Provide the [x, y] coordinate of the cell's center where the given text is located.  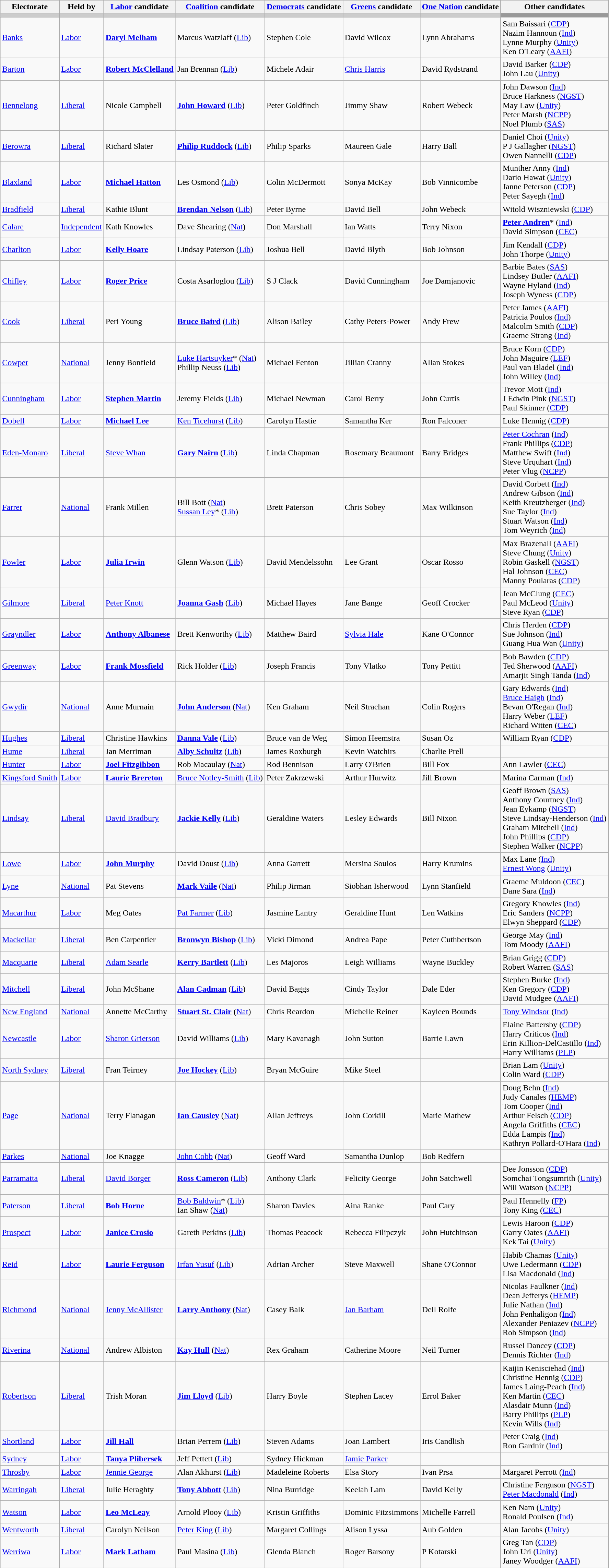
Chifley [30, 280]
Marina Carman (Ind) [554, 777]
John Cobb (Nat) [220, 1156]
Paul Hennelly (FP)Tony King (CEC) [554, 1206]
Held by [81, 7]
Farrer [30, 507]
Luke Hartsuyker* (Nat)Phillip Neuss (Lib) [220, 363]
Trish Moran [139, 1396]
Bill Fox [460, 764]
Sonya McKay [382, 182]
Rosemary Beaumont [382, 453]
Ron Falconer [460, 421]
Larry O'Brien [382, 764]
David Blyth [382, 249]
Harry Ball [460, 146]
Jill Hall [139, 1441]
Christine Hawkins [139, 738]
Warringah [30, 1489]
John Satchwell [460, 1178]
Jimmy Shaw [382, 105]
Leigh Williams [382, 962]
Peter Andren* (Ind)David Simpson (CEC) [554, 227]
Les Majoros [304, 962]
Tony Pettitt [460, 666]
Michael Fenton [304, 363]
Joshua Bell [304, 249]
Charlton [30, 249]
Peter Craig (Ind)Ron Gardnir (Ind) [554, 1441]
Brendan Nelson (Lib) [220, 209]
Alison Bailey [304, 322]
Meg Oates [139, 913]
Berowra [30, 146]
Jamie Parker [382, 1459]
Jeremy Fields (Lib) [220, 399]
John Dawson (Ind)Bruce Harkness (NGST)May Law (Unity)Peter Marsh (NCPP)Noel Plumb (SAS) [554, 105]
Chris Harris [382, 69]
John Anderson (Nat) [220, 707]
Joe Knagge [139, 1156]
Kath Knowles [139, 227]
Cindy Taylor [382, 989]
Matthew Baird [304, 634]
Marie Mathew [460, 1115]
Glenn Watson (Lib) [220, 562]
Max Lane (Ind)Ernest Wong (Unity) [554, 863]
Elsa Story [382, 1472]
Geoff Ward [304, 1156]
Margaret Perrott (Ind) [554, 1472]
Chris Reardon [304, 1012]
Michael Hayes [304, 603]
Bryan McGuire [304, 1070]
Sydney [30, 1459]
Ken Ticehurst (Lib) [220, 421]
Joe Hockey (Lib) [220, 1070]
David Wilcox [382, 38]
Kay Hull (Nat) [220, 1350]
Nicole Campbell [139, 105]
John Howard (Lib) [220, 105]
Brett Paterson [304, 507]
Mersina Soulos [382, 863]
David Rydstrand [460, 69]
Lewis Haroon (CDP)Garry Oates (AAFI)Kek Tai (Unity) [554, 1232]
Bob Vinnicombe [460, 182]
Lynn Abrahams [460, 38]
Luke Hennig (CDP) [554, 421]
Kerry Bartlett (Lib) [220, 962]
Cathy Peters-Power [382, 322]
Pat Farmer (Lib) [220, 913]
Bob Johnson [460, 249]
Andy Frew [460, 322]
Dave Shearing (Nat) [220, 227]
Carol Berry [382, 399]
Brian Perrem (Lib) [220, 1441]
Joanna Gash (Lib) [220, 603]
Kelly Hoare [139, 249]
Jennie George [139, 1472]
Mark Vaile (Nat) [220, 886]
Habib Chamas (Unity)Uwe Ledermann (CDP)Lisa Macdonald (Ind) [554, 1264]
Andrew Albiston [139, 1350]
Peter Cochran (Ind)Frank Phillips (CDP)Matthew Swift (Ind)Steve Urquhart (Ind)Peter Vlug (NCPP) [554, 453]
Les Osmond (Lib) [220, 182]
Mark Latham [139, 1552]
Hunter [30, 764]
Anthony Albanese [139, 634]
Ian Causley (Nat) [220, 1115]
Electorate [30, 7]
Barbie Bates (SAS)Lindsey Butler (AAFI)Wayne Hyland (Ind)Joseph Wyness (CDP) [554, 280]
Greenway [30, 666]
Coalition candidate [220, 7]
Joe Damjanovic [460, 280]
Rick Holder (Lib) [220, 666]
Tony Abbott (Lib) [220, 1489]
Mary Kavanagh [304, 1038]
Sharon Davies [304, 1206]
Steve Whan [139, 453]
Anne Murnain [139, 707]
Susan Oz [460, 738]
Margaret Collings [304, 1530]
Bruce van de Weg [304, 738]
Iris Candlish [460, 1441]
Peter Cuthbertson [460, 940]
Kayleen Bounds [460, 1012]
Michael Newman [304, 399]
Daryl Melham [139, 38]
Neil Turner [460, 1350]
Cook [30, 322]
Colin McDermott [304, 182]
Gareth Perkins (Lib) [220, 1232]
Arnold Plooy (Lib) [220, 1512]
Keelah Lam [382, 1489]
Ian Watts [382, 227]
James Roxburgh [304, 751]
Shortland [30, 1441]
Philip Sparks [304, 146]
Aub Golden [460, 1530]
Stephen Lacey [382, 1396]
Dobell [30, 421]
Paul Cary [460, 1206]
Greg Tan (CDP)John Uri (Unity)Janey Woodger (AAFI) [554, 1552]
David Bradbury [139, 818]
Geoff Brown (SAS)Anthony Courtney (Ind)Jean Eykamp (NGST)Steve Lindsay-Henderson (Ind)Graham Mitchell (Ind)John Phillips (CDP)Stephen Walker (NCPP) [554, 818]
Ross Cameron (Lib) [220, 1178]
Lowe [30, 863]
Neil Strachan [382, 707]
Anna Garrett [304, 863]
Lyne [30, 886]
John Corkill [382, 1115]
Bill Bott (Nat)Sussan Ley* (Lib) [220, 507]
Rob Macaulay (Nat) [220, 764]
Jan Brennan (Lib) [220, 69]
Mackellar [30, 940]
David Cunningham [382, 280]
Jan Barham [382, 1309]
Catherine Moore [382, 1350]
Kane O'Connor [460, 634]
Errol Baker [460, 1396]
Bruce Baird (Lib) [220, 322]
Cowper [30, 363]
Watson [30, 1512]
Siobhan Isherwood [382, 886]
George May (Ind)Tom Moody (AAFI) [554, 940]
Lindsay [30, 818]
Stephen Cole [304, 38]
Frank Millen [139, 507]
Max Wilkinson [460, 507]
Andrea Pape [382, 940]
Dee Jonsson (CDP)Somchai Tongsumrith (Unity)Will Watson (NCPP) [554, 1178]
Sydney Hickman [304, 1459]
Wayne Buckley [460, 962]
Anthony Clark [304, 1178]
Sharon Grierson [139, 1038]
Allan Jeffreys [304, 1115]
Chris Herden (CDP)Sue Johnson (Ind)Guang Hua Wan (Unity) [554, 634]
Barry Bridges [460, 453]
Hume [30, 751]
Newcastle [30, 1038]
Ben Carpentier [139, 940]
Calare [30, 227]
Peter Byrne [304, 209]
Maureen Gale [382, 146]
P Kotarski [460, 1552]
Dell Rolfe [460, 1309]
Alison Lyssa [382, 1530]
Jane Bange [382, 603]
Alan Akhurst (Lib) [220, 1472]
One Nation candidate [460, 7]
Bob Redfern [460, 1156]
Rebecca Filipczyk [382, 1232]
Jenny McAllister [139, 1309]
Madeleine Roberts [304, 1472]
Max Brazenall (AAFI)Steve Chung (Unity)Robin Gaskell (NGST)Hal Johnson (CEC)Manny Poularas (CDP) [554, 562]
Robertson [30, 1396]
Jim Lloyd (Lib) [220, 1396]
Jill Brown [460, 777]
William Ryan (CDP) [554, 738]
David Doust (Lib) [220, 863]
David Borger [139, 1178]
Graeme Muldoon (CEC)Dane Sara (Ind) [554, 886]
Steve Maxwell [382, 1264]
Samantha Dunlop [382, 1156]
Harry Boyle [304, 1396]
Kathie Blunt [139, 209]
Peter James (AAFI)Patricia Poulos (Ind)Malcolm Smith (CDP)Graeme Strang (Ind) [554, 322]
Lee Grant [382, 562]
Page [30, 1115]
Riverina [30, 1350]
Tanya Plibersek [139, 1459]
Kevin Watchirs [382, 751]
Laurie Brereton [139, 777]
Vicki Dimond [304, 940]
Sylvia Hale [382, 634]
John Murphy [139, 863]
Blaxland [30, 182]
Gary Edwards (Ind)Bruce Haigh (Ind)Bevan O'Regan (Ind)Harry Weber (LEF)Richard Witten (CEC) [554, 707]
Michelle Reiner [382, 1012]
Geraldine Hunt [382, 913]
Shane O'Connor [460, 1264]
Joseph Francis [304, 666]
Harry Krumins [460, 863]
David Bell [382, 209]
Gwydir [30, 707]
Lindsay Paterson (Lib) [220, 249]
Robert McClelland [139, 69]
Prospect [30, 1232]
Philip Ruddock (Lib) [220, 146]
Tony Vlatko [382, 666]
Terry Nixon [460, 227]
Jeff Pettett (Lib) [220, 1459]
Wentworth [30, 1530]
Carolyn Neilson [139, 1530]
Peri Young [139, 322]
Bruce Korn (CDP)John Maguire (LEF)Paul van Bladel (Ind)John Willey (Ind) [554, 363]
Peter Goldfinch [304, 105]
Stephen Burke (Ind)Ken Gregory (CDP)David Mudgee (AAFI) [554, 989]
Jasmine Lantry [304, 913]
Richmond [30, 1309]
Tony Windsor (Ind) [554, 1012]
Irfan Yusuf (Lib) [220, 1264]
Paterson [30, 1206]
Terry Flanagan [139, 1115]
Parramatta [30, 1178]
Democrats candidate [304, 7]
Jillian Cranny [382, 363]
Pat Stevens [139, 886]
Eden-Monaro [30, 453]
Jackie Kelly (Lib) [220, 818]
Philip Jirman [304, 886]
Michael Hatton [139, 182]
Michael Lee [139, 421]
Brett Kenworthy (Lib) [220, 634]
Adam Searle [139, 962]
Russel Dancey (CDP)Dennis Richter (Ind) [554, 1350]
Colin Rogers [460, 707]
Janice Crosio [139, 1232]
Fran Teirney [139, 1070]
Geoff Crocker [460, 603]
Don Marshall [304, 227]
Aina Ranke [382, 1206]
Alby Schultz (Lib) [220, 751]
Peter King (Lib) [220, 1530]
Brian Lam (Unity)Colin Ward (CDP) [554, 1070]
Bennelong [30, 105]
Marcus Watzlaff (Lib) [220, 38]
Annette McCarthy [139, 1012]
Allan Stokes [460, 363]
S J Clack [304, 280]
John Curtis [460, 399]
Rex Graham [304, 1350]
Cunningham [30, 399]
Bob Horne [139, 1206]
Simon Heemstra [382, 738]
Richard Slater [139, 146]
John Hutchinson [460, 1232]
Kaijin Kenisciehad (Ind)Christine Hennig (CDP)James Laing-Peach (Ind)Ken Martin (CEC)Alasdair Munn (Ind)Barry Phillips (PLP)Kevin Wills (Ind) [554, 1396]
Ken Graham [304, 707]
Sam Baissari (CDP)Nazim Hannoun (Ind)Lynne Murphy (Unity)Ken O'Leary (AAFI) [554, 38]
Macarthur [30, 913]
Reid [30, 1264]
Gregory Knowles (Ind)Eric Sanders (NCPP)Elwyn Sheppard (CDP) [554, 913]
Oscar Rosso [460, 562]
Frank Mossfield [139, 666]
Dominic Fitzsimmons [382, 1512]
David Williams (Lib) [220, 1038]
Bruce Notley-Smith (Lib) [220, 777]
Gilmore [30, 603]
Greens candidate [382, 7]
David Barker (CDP)John Lau (Unity) [554, 69]
Fowler [30, 562]
Robert Webeck [460, 105]
Charlie Prell [460, 751]
Joan Lambert [382, 1441]
Peter Zakrzewski [304, 777]
Linda Chapman [304, 453]
Stephen Martin [139, 399]
John Sutton [382, 1038]
David Corbett (Ind)Andrew Gibson (Ind)Keith Kreutzberger (Ind)Sue Taylor (Ind)Stuart Watson (Ind)Tom Weyrich (Ind) [554, 507]
David Mendelssohn [304, 562]
Labor candidate [139, 7]
Costa Asarloglou (Lib) [220, 280]
Kingsford Smith [30, 777]
Casey Balk [304, 1309]
John McShane [139, 989]
David Kelly [460, 1489]
Michelle Farrell [460, 1512]
Chris Sobey [382, 507]
Grayndler [30, 634]
Roger Barsony [382, 1552]
Felicity George [382, 1178]
Rod Bennison [304, 764]
Leo McLeay [139, 1512]
Julia Irwin [139, 562]
Ivan Prsa [460, 1472]
Munther Anny (Ind)Dario Hawat (Unity)Janne Peterson (CDP)Peter Sayegh (Ind) [554, 182]
Bradfield [30, 209]
Werriwa [30, 1552]
Peter Knott [139, 603]
Jim Kendall (CDP)John Thorpe (Unity) [554, 249]
Lynn Stanfield [460, 886]
Bronwyn Bishop (Lib) [220, 940]
Julie Heraghty [139, 1489]
Macquarie [30, 962]
New England [30, 1012]
Alan Jacobs (Unity) [554, 1530]
Adrian Archer [304, 1264]
Mitchell [30, 989]
Dale Eder [460, 989]
Witold Wiszniewski (CDP) [554, 209]
Throsby [30, 1472]
Kristin Griffiths [304, 1512]
Bob Baldwin* (Lib)Ian Shaw (Nat) [220, 1206]
Samantha Ker [382, 421]
Geraldine Waters [304, 818]
Jan Merriman [139, 751]
Mike Steel [382, 1070]
Nicolas Faulkner (Ind)Dean Jefferys (HEMP)Julie Nathan (Ind)John Penhaligon (Ind)Alexander Peniazev (NCPP)Rob Simpson (Ind) [554, 1309]
North Sydney [30, 1070]
Bill Nixon [460, 818]
Arthur Hurwitz [382, 777]
Glenda Blanch [304, 1552]
Hughes [30, 738]
Steven Adams [304, 1441]
Nina Burridge [304, 1489]
Ann Lawler (CEC) [554, 764]
Barton [30, 69]
Michele Adair [304, 69]
David Baggs [304, 989]
Barrie Lawn [460, 1038]
Laurie Ferguson [139, 1264]
Ken Nam (Unity)Ronald Poulsen (Ind) [554, 1512]
Bob Bawden (CDP)Ted Sherwood (AAFI)Amarjit Singh Tanda (Ind) [554, 666]
Carolyn Hastie [304, 421]
Lesley Edwards [382, 818]
Jean McClung (CEC)Paul McLeod (Unity)Steve Ryan (CDP) [554, 603]
Elaine Battersby (CDP)Harry Criticos (Ind)Erin Killion-DelCastillo (Ind)Harry Williams (PLP) [554, 1038]
Stuart St. Clair (Nat) [220, 1012]
Thomas Peacock [304, 1232]
Brian Grigg (CDP)Robert Warren (SAS) [554, 962]
Len Watkins [460, 913]
Jenny Bonfield [139, 363]
Christine Ferguson (NGST)Peter Macdonald (Ind) [554, 1489]
Roger Price [139, 280]
Parkes [30, 1156]
Daniel Choi (Unity)P J Gallagher (NGST)Owen Nannelli (CDP) [554, 146]
Trevor Mott (Ind)J Edwin Pink (NGST)Paul Skinner (CDP) [554, 399]
Joel Fitzgibbon [139, 764]
Larry Anthony (Nat) [220, 1309]
Independent [81, 227]
Alan Cadman (Lib) [220, 989]
Banks [30, 38]
Paul Masina (Lib) [220, 1552]
Other candidates [554, 7]
Doug Behn (Ind)Judy Canales (HEMP)Tom Cooper (Ind)Arthur Felsch (CDP)Angela Griffiths (CEC)Edda Lampis (Ind)Kathryn Pollard-O'Hara (Ind) [554, 1115]
John Webeck [460, 209]
Danna Vale (Lib) [220, 738]
Gary Nairn (Lib) [220, 453]
